Extract the (x, y) coordinate from the center of the cell holding the provided text.  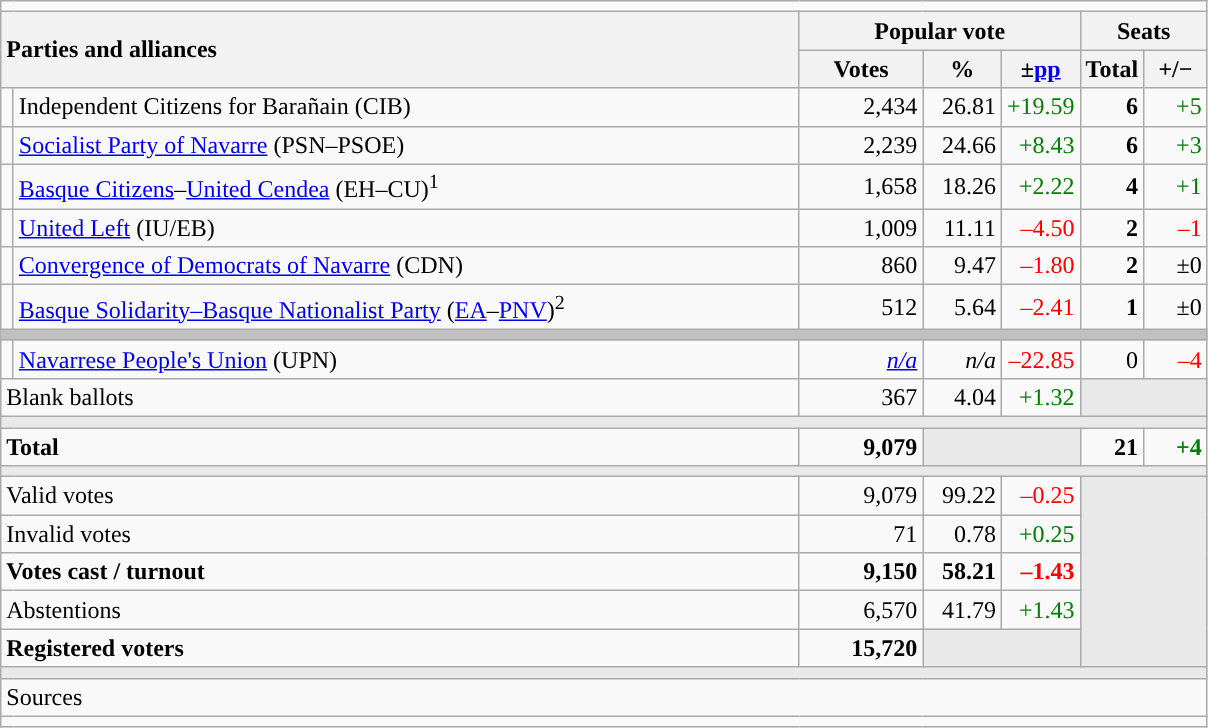
–22.85 (1040, 359)
+/− (1176, 69)
0 (1112, 359)
–1 (1176, 228)
2,239 (861, 145)
Sources (604, 697)
15,720 (861, 648)
Socialist Party of Navarre (PSN–PSOE) (406, 145)
+3 (1176, 145)
367 (861, 397)
1 (1112, 308)
–4.50 (1040, 228)
Votes cast / turnout (400, 572)
6,570 (861, 610)
4 (1112, 186)
Parties and alliances (400, 50)
5.64 (962, 308)
Independent Citizens for Barañain (CIB) (406, 107)
1,658 (861, 186)
Basque Solidarity–Basque Nationalist Party (EA–PNV)2 (406, 308)
+1.32 (1040, 397)
–2.41 (1040, 308)
9,150 (861, 572)
% (962, 69)
41.79 (962, 610)
+1.43 (1040, 610)
21 (1112, 447)
Registered voters (400, 648)
Popular vote (940, 31)
18.26 (962, 186)
99.22 (962, 496)
860 (861, 266)
Convergence of Democrats of Navarre (CDN) (406, 266)
+0.25 (1040, 534)
+8.43 (1040, 145)
Valid votes (400, 496)
4.04 (962, 397)
United Left (IU/EB) (406, 228)
Blank ballots (400, 397)
+5 (1176, 107)
Basque Citizens–United Cendea (EH–CU)1 (406, 186)
512 (861, 308)
–0.25 (1040, 496)
11.11 (962, 228)
24.66 (962, 145)
Votes (861, 69)
–1.80 (1040, 266)
–4 (1176, 359)
Seats (1144, 31)
Abstentions (400, 610)
0.78 (962, 534)
71 (861, 534)
9.47 (962, 266)
Navarrese People's Union (UPN) (406, 359)
2,434 (861, 107)
–1.43 (1040, 572)
+2.22 (1040, 186)
+1 (1176, 186)
58.21 (962, 572)
+19.59 (1040, 107)
Invalid votes (400, 534)
+4 (1176, 447)
26.81 (962, 107)
1,009 (861, 228)
±pp (1040, 69)
